Scan for the cell matching the given text and deliver its (X, Y) coordinate at center. 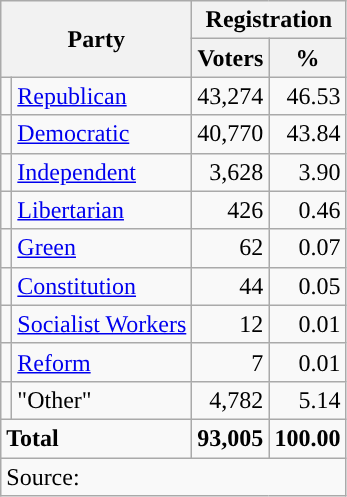
Constitution (102, 286)
3,628 (230, 172)
44 (230, 286)
Democratic (102, 134)
% (308, 58)
Libertarian (102, 210)
43.84 (308, 134)
426 (230, 210)
Registration (269, 20)
40,770 (230, 134)
100.00 (308, 438)
12 (230, 324)
"Other" (102, 400)
43,274 (230, 96)
Voters (230, 58)
Independent (102, 172)
Source: (174, 477)
4,782 (230, 400)
93,005 (230, 438)
Socialist Workers (102, 324)
3.90 (308, 172)
46.53 (308, 96)
Total (96, 438)
7 (230, 362)
Green (102, 248)
Reform (102, 362)
5.14 (308, 400)
Republican (102, 96)
0.46 (308, 210)
0.07 (308, 248)
Party (96, 39)
62 (230, 248)
0.05 (308, 286)
